Locate the cell with the specified text and output its (x, y) center coordinate. 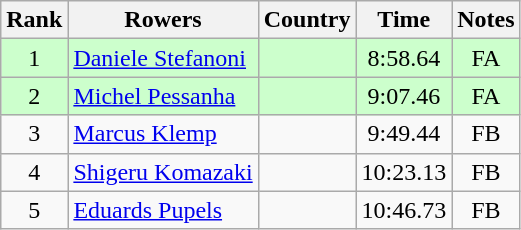
9:07.46 (404, 96)
8:58.64 (404, 58)
Marcus Klemp (163, 134)
4 (34, 172)
2 (34, 96)
Country (307, 20)
10:23.13 (404, 172)
Daniele Stefanoni (163, 58)
Eduards Pupels (163, 210)
9:49.44 (404, 134)
Time (404, 20)
5 (34, 210)
10:46.73 (404, 210)
Michel Pessanha (163, 96)
3 (34, 134)
Rank (34, 20)
1 (34, 58)
Shigeru Komazaki (163, 172)
Rowers (163, 20)
Notes (486, 20)
